Detect which cell encompasses the target text, then output its [x, y] center coordinate. 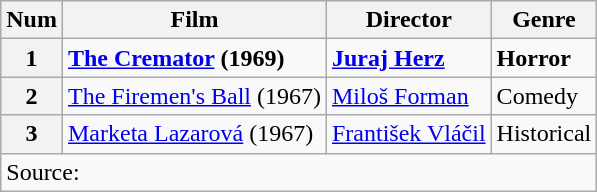
Comedy [544, 96]
Film [194, 20]
Miloš Forman [408, 96]
Juraj Herz [408, 58]
1 [32, 58]
Director [408, 20]
The Firemen's Ball (1967) [194, 96]
Genre [544, 20]
Historical [544, 134]
Horror [544, 58]
3 [32, 134]
František Vláčil [408, 134]
The Cremator (1969) [194, 58]
Marketa Lazarová (1967) [194, 134]
2 [32, 96]
Source: [299, 172]
Num [32, 20]
